Find where the given text appears and provide that cell's center as [x, y] coordinate. 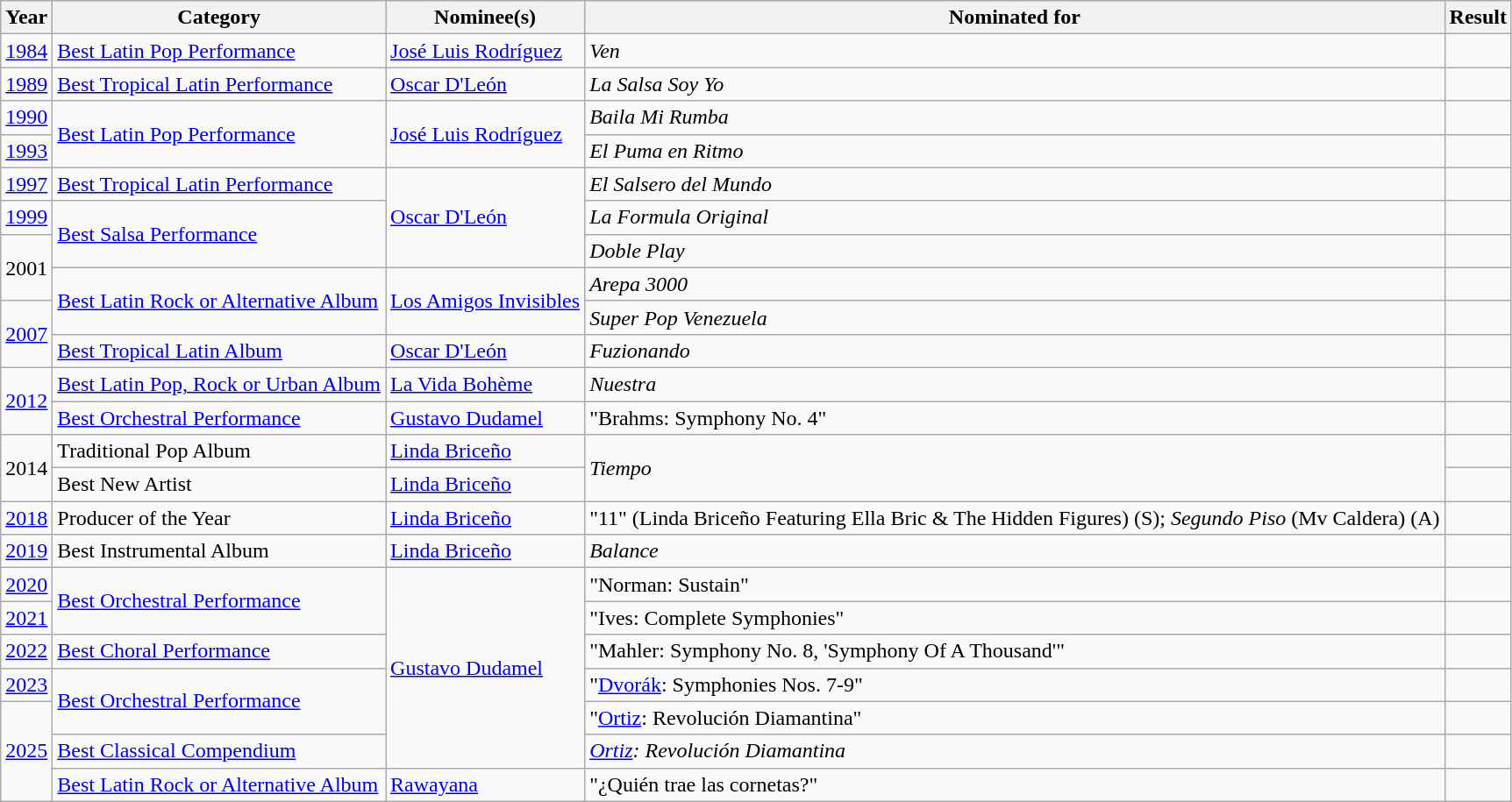
El Salsero del Mundo [1015, 184]
Baila Mi Rumba [1015, 117]
Ortiz: Revolución Diamantina [1015, 751]
2020 [26, 585]
Fuzionando [1015, 351]
2001 [26, 267]
"Dvorák: Symphonies Nos. 7-9" [1015, 685]
Best Choral Performance [219, 651]
"Ortiz: Revolución Diamantina" [1015, 718]
Nominee(s) [486, 18]
1993 [26, 151]
2023 [26, 685]
Traditional Pop Album [219, 451]
Rawayana [486, 784]
La Formula Original [1015, 217]
2012 [26, 401]
Producer of the Year [219, 518]
Doble Play [1015, 251]
2019 [26, 551]
Year [26, 18]
Balance [1015, 551]
Arepa 3000 [1015, 284]
La Salsa Soy Yo [1015, 84]
"Brahms: Symphony No. 4" [1015, 418]
Best Salsa Performance [219, 234]
Best Latin Pop, Rock or Urban Album [219, 384]
2007 [26, 334]
Tiempo [1015, 468]
"Norman: Sustain" [1015, 585]
"11" (Linda Briceño Featuring Ella Bric & The Hidden Figures) (S); Segundo Piso (Mv Caldera) (A) [1015, 518]
El Puma en Ritmo [1015, 151]
1997 [26, 184]
1990 [26, 117]
La Vida Bohème [486, 384]
Super Pop Venezuela [1015, 317]
"Ives: Complete Symphonies" [1015, 618]
2025 [26, 751]
1984 [26, 51]
Best Instrumental Album [219, 551]
"Mahler: Symphony No. 8, 'Symphony Of A Thousand'" [1015, 651]
Best Tropical Latin Album [219, 351]
Ven [1015, 51]
Result [1478, 18]
Category [219, 18]
Nominated for [1015, 18]
"¿Quién trae las cornetas?" [1015, 784]
Nuestra [1015, 384]
2014 [26, 468]
1989 [26, 84]
2021 [26, 618]
2022 [26, 651]
1999 [26, 217]
Best Classical Compendium [219, 751]
Los Amigos Invisibles [486, 301]
2018 [26, 518]
Best New Artist [219, 485]
